Determine the (x, y) coordinate at the center of the cell enclosing the given text.  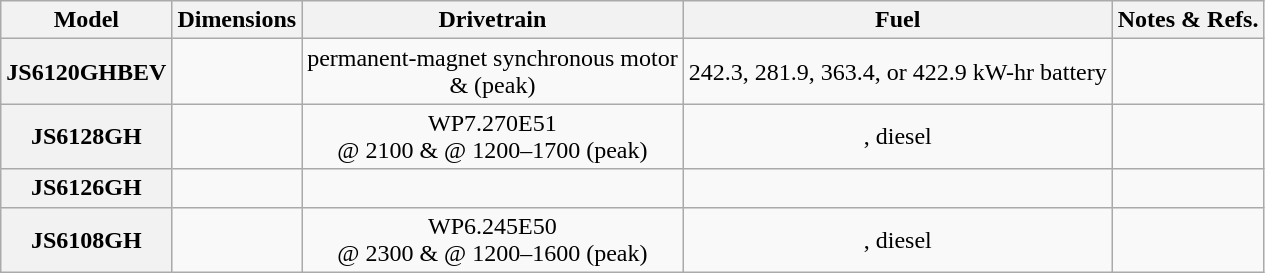
permanent-magnet synchronous motor & (peak) (493, 72)
242.3, 281.9, 363.4, or 422.9 kW-hr battery (898, 72)
Model (86, 20)
WP7.270E51 @ 2100 & @ 1200–1700 (peak) (493, 136)
JS6126GH (86, 188)
JS6108GH (86, 240)
Notes & Refs. (1188, 20)
JS6128GH (86, 136)
Dimensions (237, 20)
WP6.245E50 @ 2300 & @ 1200–1600 (peak) (493, 240)
Drivetrain (493, 20)
Fuel (898, 20)
JS6120GHBEV (86, 72)
